Find where the given text appears and provide that cell's center as [x, y] coordinate. 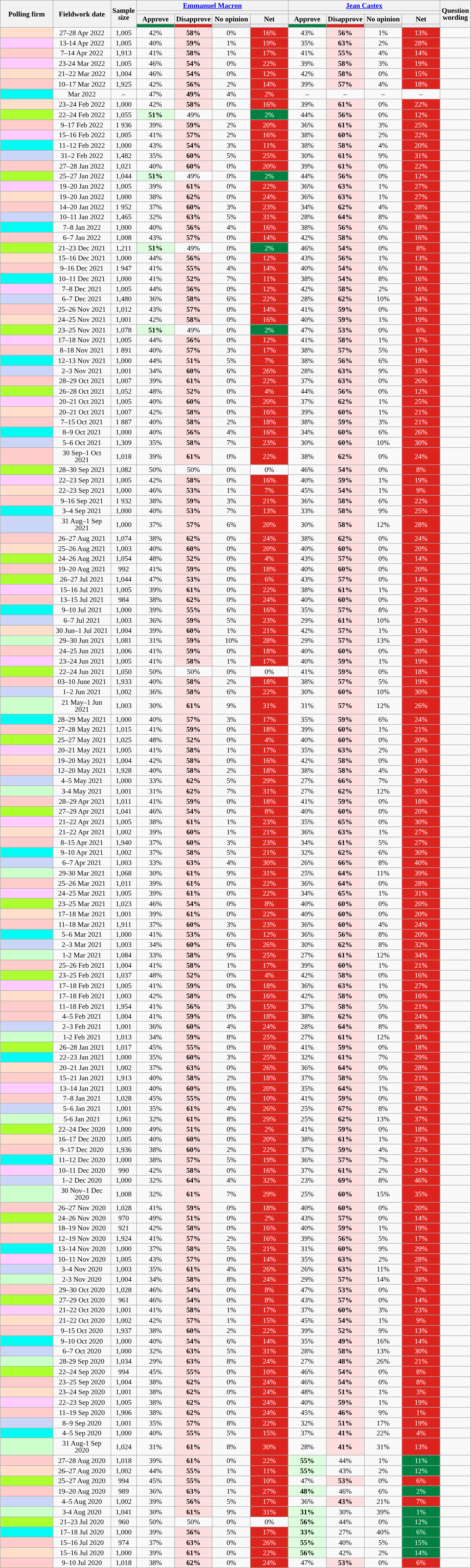
1,936 [124, 1149]
5–6 Jan 2021 [82, 1109]
921 [124, 1228]
10–17 Mar 2022 [82, 84]
Emmanuel Macron [212, 5]
25–27 May 2021 [82, 740]
5-6 Jan 2021 [82, 1119]
29–30 Oct 2020 [82, 1290]
17–18 Nov 2021 [82, 340]
989 [124, 1491]
1,034 [124, 1361]
9–16 Sep 2021 [82, 500]
22–24 Sep 2020 [82, 1372]
4–5 May 2021 [82, 781]
1 932 [124, 500]
6–7 Apr 2021 [82, 863]
23–24 Jun 2021 [82, 661]
1,933 [124, 681]
28–29 Apr 2021 [82, 801]
1,021 [124, 166]
1,911 [124, 924]
1,024 [124, 1447]
13-14 Apr 2022 [82, 43]
17–18 Mar 2021 [82, 914]
24–25 Jun 2021 [82, 651]
7–14 Apr 2022 [82, 53]
28–29 May 2021 [82, 719]
27–28 Jan 2022 [82, 166]
2–3 Mar 2021 [82, 945]
1,081 [124, 640]
5–6 Oct 2021 [82, 442]
25–26 Aug 2021 [82, 548]
13–15 Jul 2021 [82, 600]
1,068 [124, 873]
26–28 Jan 2021 [82, 1047]
17–18 Jul 2020 [82, 1532]
1,006 [124, 651]
Jean Castex [364, 5]
Polling firm [27, 14]
25–27 Jan 2022 [82, 176]
11–12 Feb 2022 [82, 145]
10–11 Dec 2021 [82, 278]
1,061 [124, 1119]
6–7 Jan 2022 [82, 238]
22–23 Sep 2020 [82, 1402]
8–9 Sep 2020 [82, 1423]
7–8 Dec 2021 [82, 289]
28–29 Oct 2021 [82, 381]
961 [124, 1300]
6–7 Dec 2021 [82, 299]
23–24 Feb 2022 [82, 105]
9–10 Oct 2020 [82, 1341]
11–19 Sep 2020 [82, 1413]
3–4 Nov 2020 [82, 1269]
8–18 Nov 2021 [82, 350]
1,084 [124, 955]
22–24 Jun 2021 [82, 671]
18–19 Nov 2020 [82, 1228]
3-4 May 2021 [82, 791]
5–6 Mar 2021 [82, 934]
1,015 [124, 729]
24–26 Aug 2021 [82, 559]
15–21 Jan 2021 [82, 1078]
10–11 Jan 2022 [82, 217]
26–28 Oct 2021 [82, 391]
26–27 Aug 2021 [82, 538]
3–4 Sep 2021 [82, 511]
30 Sep–1 Oct 2021 [82, 456]
26–27 Nov 2020 [82, 1208]
27–28 May 2021 [82, 729]
1 891 [124, 350]
1 947 [124, 269]
23–25 Feb 2021 [82, 976]
1 887 [124, 422]
4–5 Sep 2020 [82, 1433]
9–17 Feb 2022 [82, 125]
19–20 Aug 2021 [82, 569]
22–24 Feb 2022 [82, 115]
29-30 Mar 2021 [82, 873]
1,052 [124, 391]
7–8 Jan 2021 [82, 1098]
27–29 Apr 2021 [82, 812]
7–8 Jan 2022 [82, 227]
25–27 Aug 2020 [82, 1481]
6–7 Oct 2020 [82, 1351]
30 Nov–1 Dec 2020 [82, 1194]
23–25 Sep 2020 [82, 1382]
1-2 Mar 2021 [82, 955]
6–7 Jul 2021 [82, 620]
4–5 Feb 2021 [82, 1016]
4–5 Aug 2020 [82, 1502]
28-29 Sep 2020 [82, 1361]
1,482 [124, 155]
Questionwording [455, 14]
22–23 Jan 2021 [82, 1057]
27–29 Oct 2020 [82, 1300]
19–20 May 2021 [82, 760]
14–20 Jan 2022 [82, 207]
31 Aug-1 Sep 2020 [82, 1447]
27-28 Apr 2022 [82, 33]
24–25 Mar 2021 [82, 893]
9–10 Apr 2021 [82, 852]
1,480 [124, 299]
9–17 Dec 2020 [82, 1149]
2-3 Nov 2020 [82, 1280]
23–25 Nov 2021 [82, 330]
2–3 Feb 2021 [82, 1027]
970 [124, 1218]
1–2 Dec 2020 [82, 1180]
8–9 Oct 2021 [82, 432]
28–30 Sep 2021 [82, 470]
11–18 Feb 2021 [82, 1006]
21–23 Jul 2020 [82, 1522]
Samplesize [124, 14]
23–25 Mar 2021 [82, 904]
1,055 [124, 115]
67% [345, 1109]
974 [124, 1542]
15–16 Dec 2021 [82, 258]
27–28 Aug 2020 [82, 1461]
16–17 Dec 2020 [82, 1139]
12–13 Nov 2021 [82, 361]
8–15 Apr 2021 [82, 842]
1 952 [124, 207]
Fieldwork date [82, 14]
24–26 Nov 2020 [82, 1218]
9–16 Dec 2021 [82, 269]
10–11 Nov 2020 [82, 1259]
11–12 Dec 2020 [82, 1160]
31–2 Feb 2022 [82, 155]
21 May–1 Jun 2021 [82, 706]
1,017 [124, 1047]
1,013 [124, 1037]
1,211 [124, 248]
1,074 [124, 538]
1,954 [124, 1006]
1,925 [124, 84]
960 [124, 1522]
1,078 [124, 330]
1,937 [124, 1330]
1,924 [124, 1238]
21–23 Dec 2021 [82, 248]
1 936 [124, 125]
1,082 [124, 470]
Mar 2022 [82, 94]
13–14 Nov 2020 [82, 1249]
25–26 Feb 2021 [82, 965]
1,054 [124, 559]
69% [345, 1180]
21–22 Mar 2022 [82, 74]
12–20 May 2021 [82, 770]
990 [124, 1170]
31 Aug–1 Sep 2021 [82, 525]
1,309 [124, 442]
20–21 May 2021 [82, 750]
9–15 Oct 2020 [82, 1330]
29–30 Jun 2021 [82, 640]
11–18 Mar 2021 [82, 924]
15–16 Jul 2021 [82, 589]
24–25 Nov 2021 [82, 319]
19–20 Aug 2020 [82, 1491]
10–11 Dec 2020 [82, 1170]
1,025 [124, 740]
9–10 Jul 2021 [82, 610]
992 [124, 569]
9–10 Jul 2020 [82, 1563]
1,940 [124, 842]
7–15 Oct 2021 [82, 422]
1-2 Feb 2021 [82, 1037]
26–27 Jul 2021 [82, 579]
20–21 Jan 2021 [82, 1068]
1,465 [124, 217]
23–24 Sep 2020 [82, 1392]
1,928 [124, 770]
1,037 [124, 976]
1,012 [124, 309]
984 [124, 600]
1,906 [124, 1413]
13–14 Jan 2021 [82, 1088]
26–27 Aug 2020 [82, 1471]
15–16 Feb 2022 [82, 135]
30 Jun–1 Jul 2021 [82, 631]
25–26 Mar 2021 [82, 883]
2–3 Nov 2021 [82, 371]
23-24 Mar 2022 [82, 63]
03–10 June 2021 [82, 681]
1–2 Jun 2021 [82, 692]
12–19 Nov 2020 [82, 1238]
1,050 [124, 671]
25–26 Nov 2021 [82, 309]
3-4 Aug 2020 [82, 1511]
22–24 Dec 2020 [82, 1129]
1,023 [124, 904]
